Scan for the cell matching the given text and deliver its (X, Y) coordinate at center. 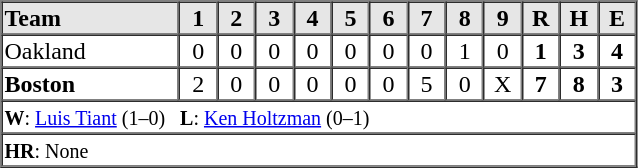
W: Luis Tiant (1–0) L: Ken Holtzman (0–1) (319, 116)
6 (388, 18)
Oakland (91, 50)
R (541, 18)
E (617, 18)
Team (91, 18)
Boston (91, 84)
HR: None (319, 150)
H (579, 18)
9 (503, 18)
X (503, 84)
